Search for the cell housing the specified text and yield its [X, Y] center coordinate. 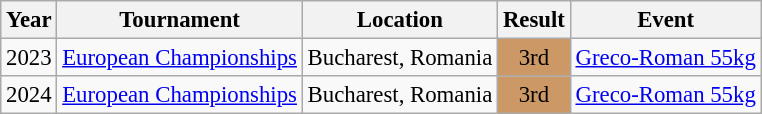
Year [29, 20]
Event [666, 20]
2024 [29, 95]
2023 [29, 58]
Tournament [180, 20]
Location [400, 20]
Result [534, 20]
